Return (X, Y) of the center of cell containing provided text 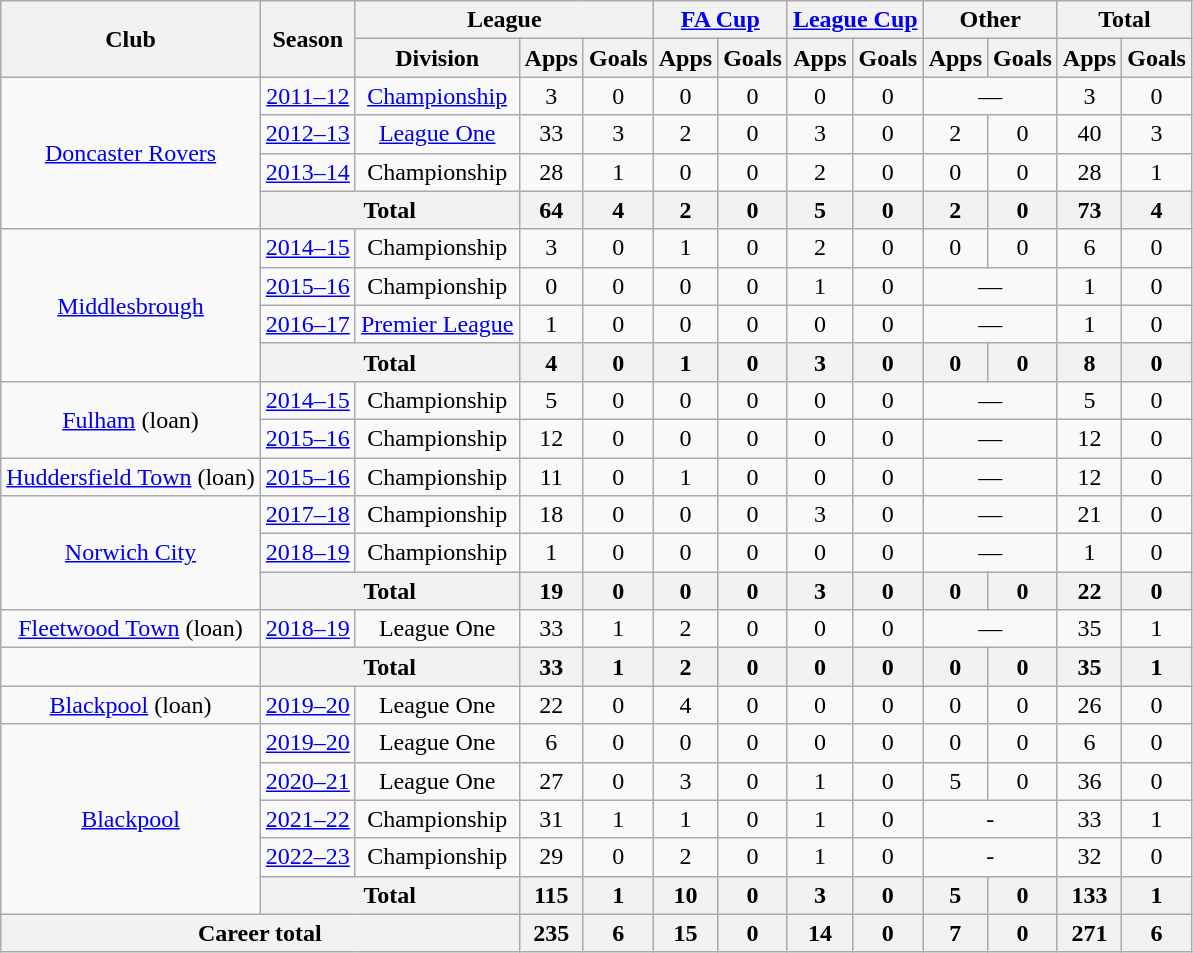
2011–12 (308, 96)
10 (685, 895)
Doncaster Rovers (131, 153)
32 (1089, 857)
Middlesbrough (131, 305)
36 (1089, 781)
2017–18 (308, 515)
Premier League (437, 324)
26 (1089, 705)
Huddersfield Town (loan) (131, 477)
Other (990, 20)
2012–13 (308, 134)
Career total (260, 933)
Norwich City (131, 553)
40 (1089, 134)
2020–21 (308, 781)
133 (1089, 895)
League (504, 20)
27 (551, 781)
Season (308, 39)
235 (551, 933)
29 (551, 857)
115 (551, 895)
Division (437, 58)
Blackpool (loan) (131, 705)
2013–14 (308, 172)
19 (551, 591)
31 (551, 819)
21 (1089, 515)
271 (1089, 933)
64 (551, 210)
14 (820, 933)
League Cup (855, 20)
FA Cup (720, 20)
18 (551, 515)
Blackpool (131, 819)
15 (685, 933)
Fulham (loan) (131, 419)
11 (551, 477)
2022–23 (308, 857)
7 (955, 933)
Fleetwood Town (loan) (131, 629)
8 (1089, 362)
Club (131, 39)
2016–17 (308, 324)
2021–22 (308, 819)
73 (1089, 210)
